Determine the [x, y] coordinate at the center of the cell enclosing the given text.  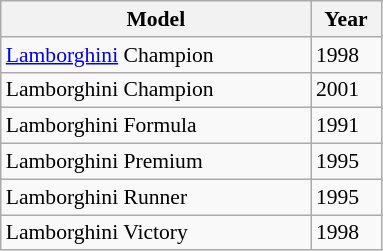
Lamborghini Victory [156, 233]
Lamborghini Premium [156, 162]
1991 [346, 126]
Lamborghini Formula [156, 126]
Year [346, 19]
2001 [346, 90]
Lamborghini Runner [156, 197]
Model [156, 19]
